Identify which cell holds the provided text, then report its [x, y] central coordinate. 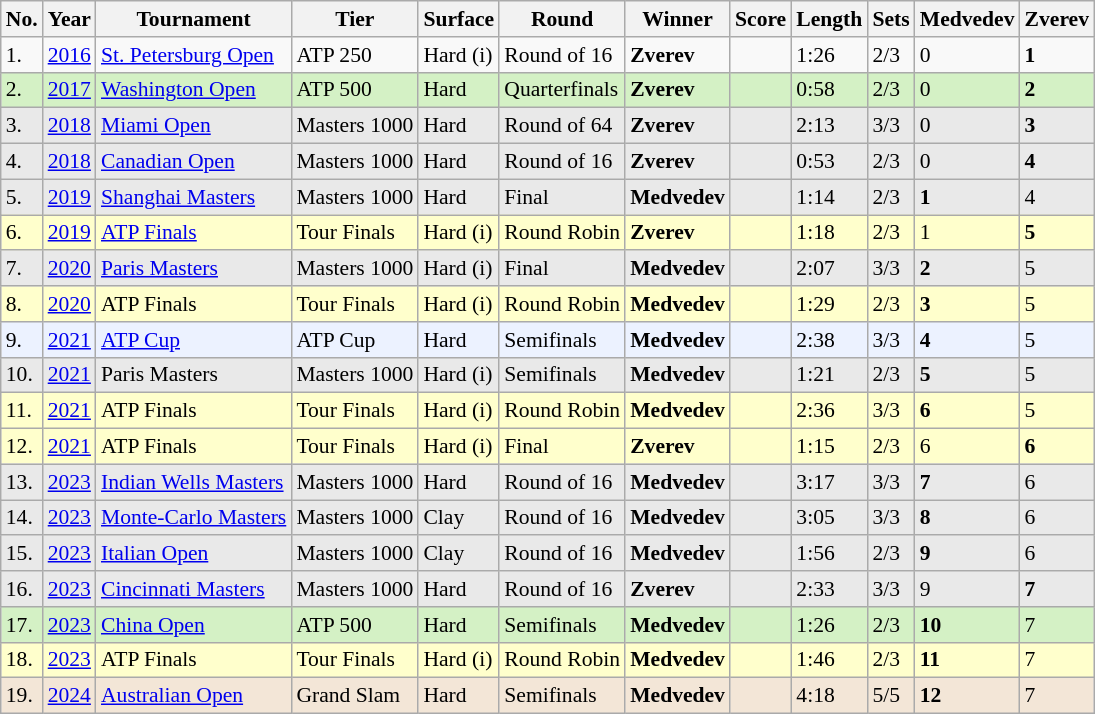
1:14 [829, 197]
5/5 [890, 696]
Canadian Open [194, 162]
3:17 [829, 482]
16. [22, 589]
Washington Open [194, 90]
Tournament [194, 19]
No. [22, 19]
17. [22, 625]
Score [760, 19]
9. [22, 340]
Monte-Carlo Masters [194, 518]
11. [22, 411]
19. [22, 696]
0:53 [829, 162]
China Open [194, 625]
18. [22, 660]
Miami Open [194, 126]
Length [829, 19]
2:07 [829, 269]
7. [22, 269]
1:15 [829, 447]
1:21 [829, 375]
Shanghai Masters [194, 197]
15. [22, 554]
8 [968, 518]
5. [22, 197]
2024 [70, 696]
2016 [70, 55]
1. [22, 55]
2. [22, 90]
Tier [354, 19]
4. [22, 162]
Australian Open [194, 696]
10 [968, 625]
10. [22, 375]
0:58 [829, 90]
8. [22, 304]
1:29 [829, 304]
Year [70, 19]
1:56 [829, 554]
Round of 64 [562, 126]
Grand Slam [354, 696]
4:18 [829, 696]
13. [22, 482]
3. [22, 126]
2017 [70, 90]
1:18 [829, 233]
12. [22, 447]
1:46 [829, 660]
14. [22, 518]
3:05 [829, 518]
11 [968, 660]
Sets [890, 19]
Surface [458, 19]
Quarterfinals [562, 90]
Winner [678, 19]
Round [562, 19]
Indian Wells Masters [194, 482]
2:33 [829, 589]
2:38 [829, 340]
ATP 250 [354, 55]
2:36 [829, 411]
Italian Open [194, 554]
6. [22, 233]
12 [968, 696]
Cincinnati Masters [194, 589]
St. Petersburg Open [194, 55]
2:13 [829, 126]
